Search for the cell housing the specified text and yield its [x, y] center coordinate. 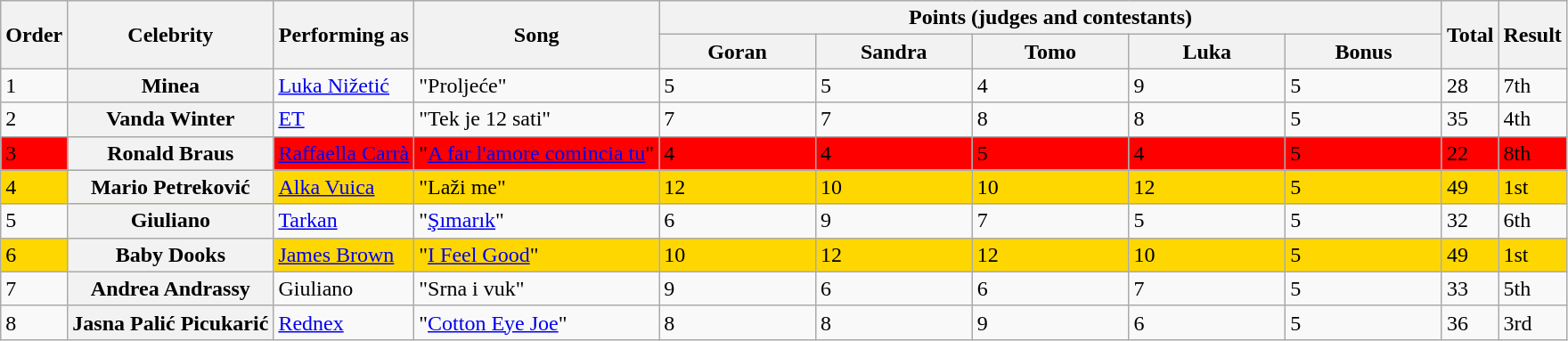
"I Feel Good" [536, 255]
Result [1532, 35]
32 [1470, 221]
Ronald Braus [171, 153]
6th [1532, 221]
"A far l'amore comincia tu" [536, 153]
Total [1470, 35]
Raffaella Carrà [344, 153]
Song [536, 35]
"Cotton Eye Joe" [536, 322]
Performing as [344, 35]
Baby Dooks [171, 255]
Tomo [1050, 52]
28 [1470, 85]
Alka Vuica [344, 187]
Vanda Winter [171, 119]
4th [1532, 119]
Celebrity [171, 35]
Goran [738, 52]
36 [1470, 322]
7th [1532, 85]
33 [1470, 288]
1 [34, 85]
35 [1470, 119]
"Srna i vuk" [536, 288]
Luka [1207, 52]
Minea [171, 85]
3rd [1532, 322]
"Laži me" [536, 187]
3 [34, 153]
2 [34, 119]
ET [344, 119]
James Brown [344, 255]
22 [1470, 153]
5th [1532, 288]
"Proljeće" [536, 85]
Points (judges and contestants) [1051, 18]
Order [34, 35]
Rednex [344, 322]
Luka Nižetić [344, 85]
Jasna Palić Picukarić [171, 322]
"Şımarık" [536, 221]
Tarkan [344, 221]
Mario Petreković [171, 187]
Sandra [894, 52]
8th [1532, 153]
Andrea Andrassy [171, 288]
Bonus [1364, 52]
"Tek je 12 sati" [536, 119]
